Return [X, Y] of the center of cell containing provided text 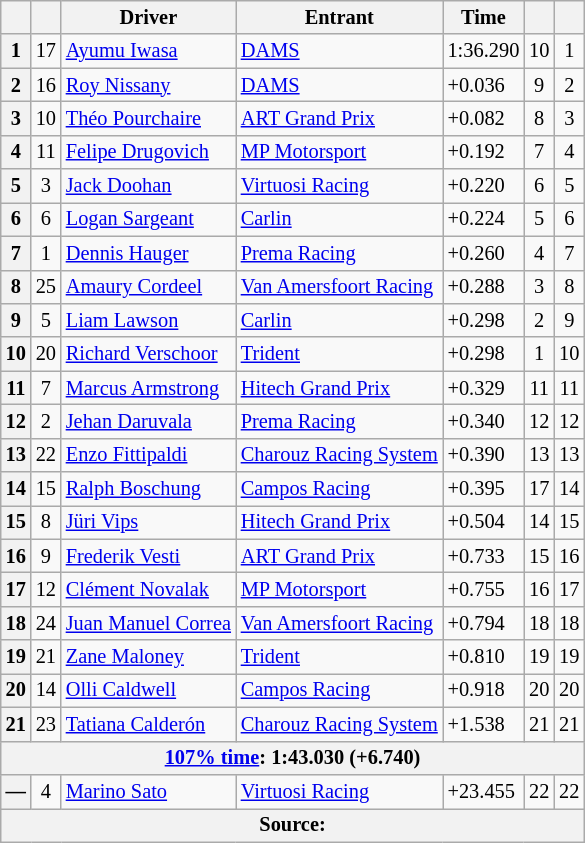
Entrant [340, 17]
1:36.290 [484, 51]
+0.329 [484, 388]
+0.340 [484, 421]
Olli Caldwell [148, 690]
+0.192 [484, 152]
+0.755 [484, 589]
Roy Nissany [148, 85]
Logan Sargeant [148, 219]
+0.395 [484, 489]
Enzo Fittipaldi [148, 455]
Time [484, 17]
+0.504 [484, 522]
+0.810 [484, 657]
Dennis Hauger [148, 253]
Frederik Vesti [148, 556]
+0.288 [484, 287]
Jack Doohan [148, 186]
+0.260 [484, 253]
+23.455 [484, 791]
+0.224 [484, 219]
Liam Lawson [148, 320]
Felipe Drugovich [148, 152]
107% time: 1:43.030 (+6.740) [293, 758]
Juan Manuel Correa [148, 623]
+0.390 [484, 455]
+0.794 [484, 623]
24 [46, 623]
Ayumu Iwasa [148, 51]
Théo Pourchaire [148, 118]
Driver [148, 17]
Richard Verschoor [148, 354]
Marino Sato [148, 791]
Marcus Armstrong [148, 388]
Amaury Cordeel [148, 287]
Jehan Daruvala [148, 421]
Ralph Boschung [148, 489]
+0.082 [484, 118]
+0.918 [484, 690]
Source: [293, 825]
23 [46, 724]
+0.733 [484, 556]
+0.220 [484, 186]
+1.538 [484, 724]
Clément Novalak [148, 589]
Jüri Vips [148, 522]
Tatiana Calderón [148, 724]
25 [46, 287]
+0.036 [484, 85]
Zane Maloney [148, 657]
— [16, 791]
